Return (x, y) of the center of cell containing provided text 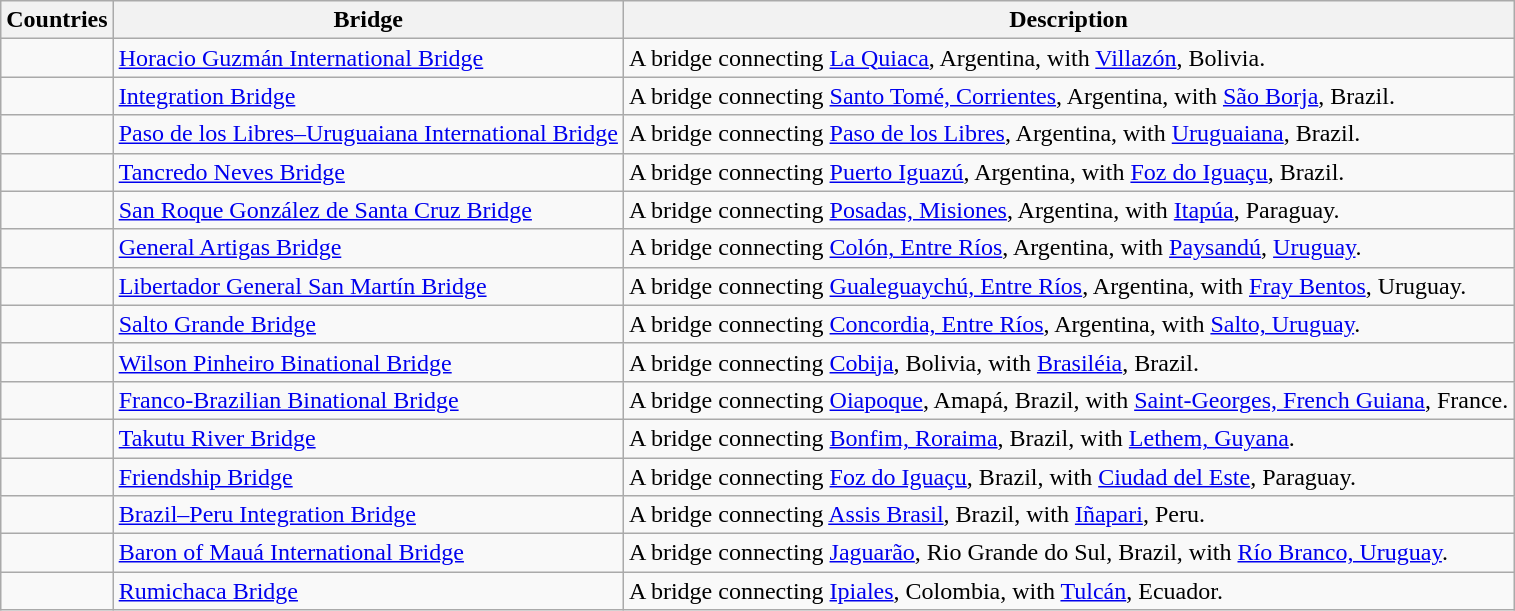
Wilson Pinheiro Binational Bridge (368, 362)
Rumichaca Bridge (368, 591)
A bridge connecting Santo Tomé, Corrientes, Argentina, with São Borja, Brazil. (1068, 96)
Bridge (368, 20)
A bridge connecting Oiapoque, Amapá, Brazil, with Saint-Georges, French Guiana, France. (1068, 400)
Libertador General San Martín Bridge (368, 286)
Tancredo Neves Bridge (368, 172)
A bridge connecting Ipiales, Colombia, with Tulcán, Ecuador. (1068, 591)
Countries (57, 20)
Brazil–Peru Integration Bridge (368, 515)
A bridge connecting Concordia, Entre Ríos, Argentina, with Salto, Uruguay. (1068, 324)
Horacio Guzmán International Bridge (368, 58)
Salto Grande Bridge (368, 324)
Paso de los Libres–Uruguaiana International Bridge (368, 134)
General Artigas Bridge (368, 248)
A bridge connecting Bonfim, Roraima, Brazil, with Lethem, Guyana. (1068, 438)
A bridge connecting Paso de los Libres, Argentina, with Uruguaiana, Brazil. (1068, 134)
A bridge connecting Puerto Iguazú, Argentina, with Foz do Iguaçu, Brazil. (1068, 172)
A bridge connecting Foz do Iguaçu, Brazil, with Ciudad del Este, Paraguay. (1068, 477)
A bridge connecting Posadas, Misiones, Argentina, with Itapúa, Paraguay. (1068, 210)
Friendship Bridge (368, 477)
A bridge connecting Jaguarão, Rio Grande do Sul, Brazil, with Río Branco, Uruguay. (1068, 553)
A bridge connecting Colón, Entre Ríos, Argentina, with Paysandú, Uruguay. (1068, 248)
Takutu River Bridge (368, 438)
Baron of Mauá International Bridge (368, 553)
Integration Bridge (368, 96)
Description (1068, 20)
San Roque González de Santa Cruz Bridge (368, 210)
A bridge connecting Cobija, Bolivia, with Brasiléia, Brazil. (1068, 362)
A bridge connecting La Quiaca, Argentina, with Villazón, Bolivia. (1068, 58)
A bridge connecting Gualeguaychú, Entre Ríos, Argentina, with Fray Bentos, Uruguay. (1068, 286)
Franco-Brazilian Binational Bridge (368, 400)
A bridge connecting Assis Brasil, Brazil, with Iñapari, Peru. (1068, 515)
